Return the [x, y] coordinate for the center point of the cell that contains the specified text.  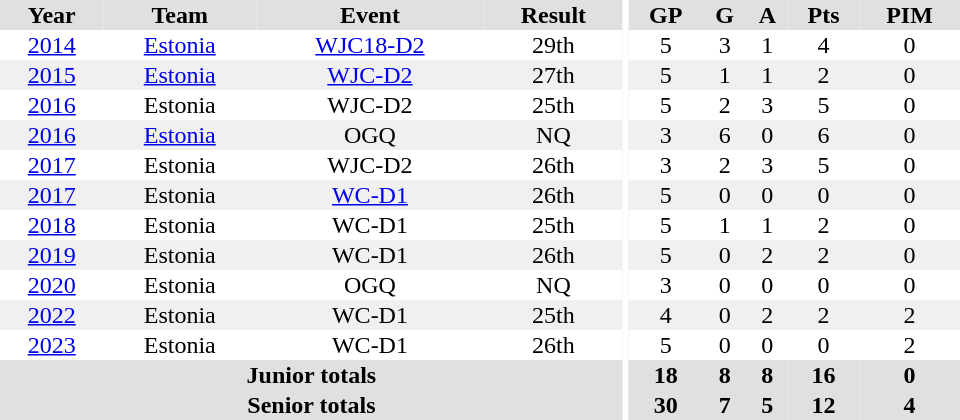
Junior totals [312, 375]
Pts [824, 15]
G [725, 15]
GP [666, 15]
2023 [52, 345]
A [768, 15]
7 [725, 405]
27th [554, 75]
WJC18-D2 [370, 45]
Team [180, 15]
Result [554, 15]
2022 [52, 315]
2019 [52, 255]
12 [824, 405]
PIM [910, 15]
30 [666, 405]
Year [52, 15]
Senior totals [312, 405]
2018 [52, 225]
18 [666, 375]
16 [824, 375]
2020 [52, 285]
Event [370, 15]
2014 [52, 45]
2015 [52, 75]
29th [554, 45]
